Capture the cell that displays the provided text and extract its (X, Y) central coordinate. 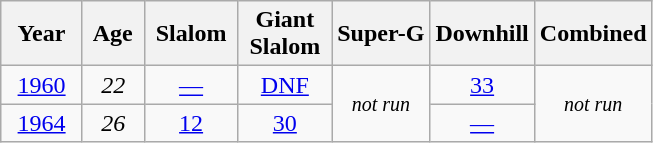
Slalom (191, 34)
1960 (42, 85)
30 (285, 123)
Downhill (482, 34)
Super-G (381, 34)
Combined (593, 34)
Giant Slalom (285, 34)
22 (113, 85)
1964 (42, 123)
26 (113, 123)
12 (191, 123)
Age (113, 34)
DNF (285, 85)
Year (42, 34)
33 (482, 85)
